Return [X, Y] of the center of cell containing provided text 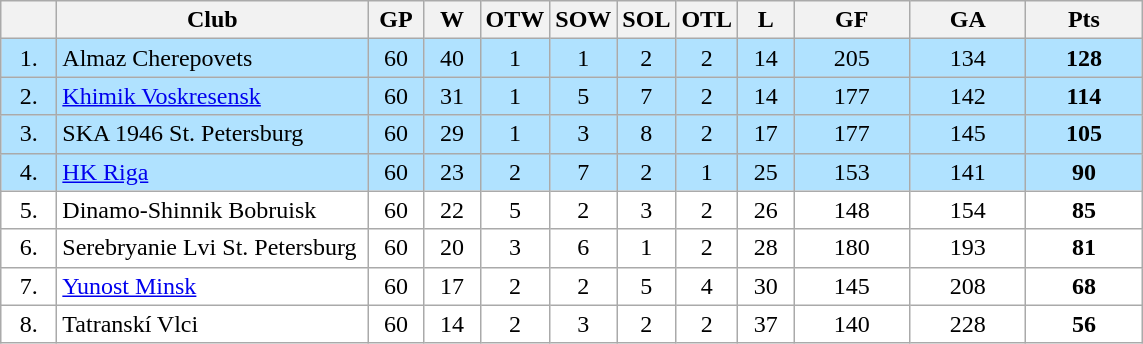
140 [852, 324]
141 [968, 172]
208 [968, 286]
20 [452, 248]
L [766, 20]
153 [852, 172]
31 [452, 96]
154 [968, 210]
56 [1084, 324]
68 [1084, 286]
26 [766, 210]
Club [212, 20]
SOL [646, 20]
228 [968, 324]
HK Riga [212, 172]
22 [452, 210]
Khimik Voskresensk [212, 96]
7. [29, 286]
193 [968, 248]
3. [29, 134]
23 [452, 172]
W [452, 20]
30 [766, 286]
148 [852, 210]
GF [852, 20]
180 [852, 248]
Pts [1084, 20]
25 [766, 172]
85 [1084, 210]
SKA 1946 St. Petersburg [212, 134]
40 [452, 58]
OTW [515, 20]
Almaz Cherepovets [212, 58]
OTL [707, 20]
GA [968, 20]
142 [968, 96]
28 [766, 248]
Serebryanie Lvi St. Petersburg [212, 248]
6. [29, 248]
1. [29, 58]
105 [1084, 134]
128 [1084, 58]
205 [852, 58]
2. [29, 96]
Yunost Minsk [212, 286]
114 [1084, 96]
4 [707, 286]
8. [29, 324]
37 [766, 324]
5. [29, 210]
90 [1084, 172]
SOW [584, 20]
29 [452, 134]
Dinamo-Shinnik Bobruisk [212, 210]
Tatranskí Vlci [212, 324]
6 [584, 248]
81 [1084, 248]
4. [29, 172]
GP [396, 20]
8 [646, 134]
134 [968, 58]
